Scan for the cell matching the given text and deliver its (x, y) coordinate at center. 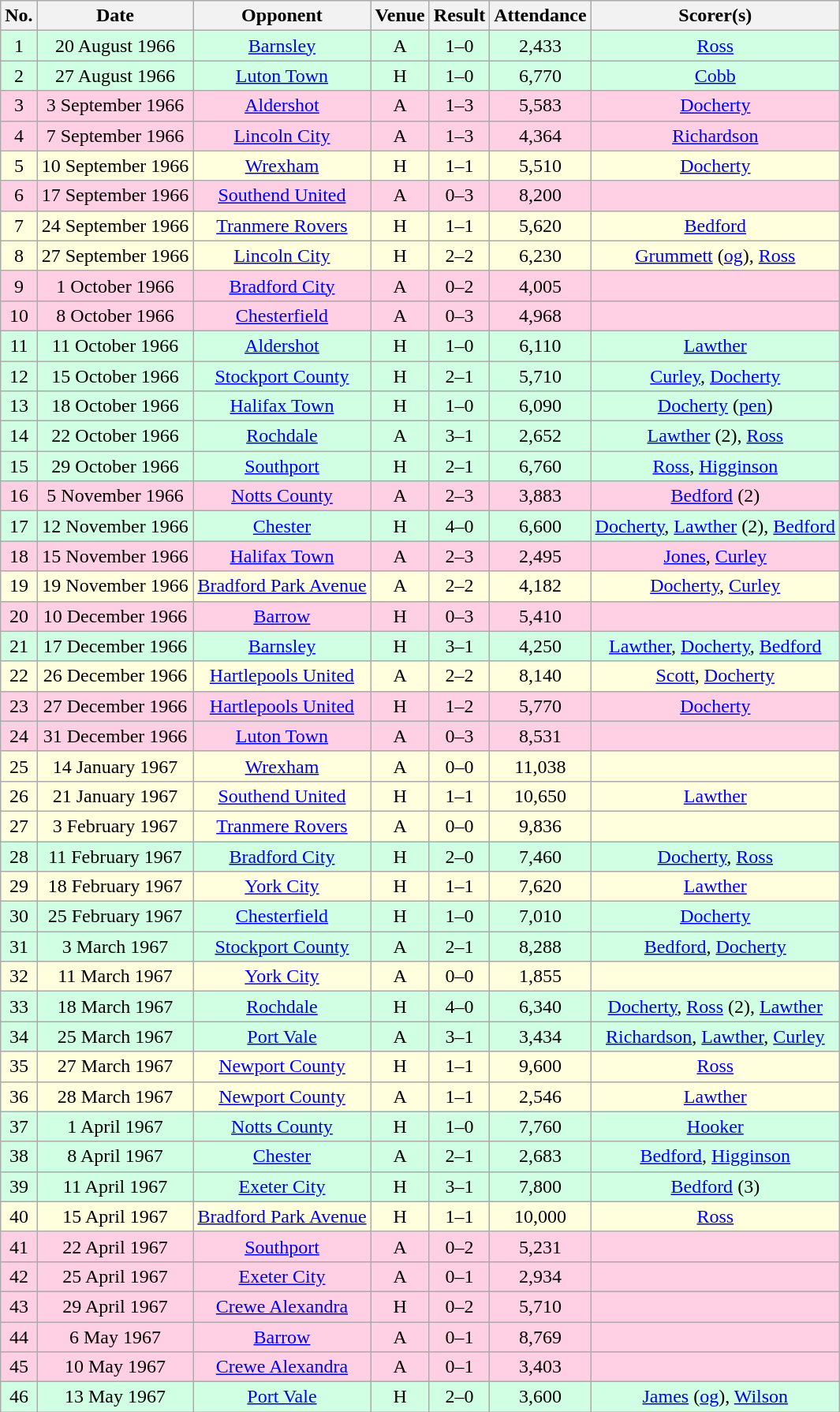
18 March 1967 (115, 1007)
24 September 1966 (115, 226)
Richardson (715, 136)
31 December 1966 (115, 736)
Bedford (3) (715, 1186)
5,510 (540, 166)
8,769 (540, 1337)
21 January 1967 (115, 796)
8,140 (540, 676)
5,770 (540, 706)
27 September 1966 (115, 256)
27 (19, 826)
25 (19, 766)
1 (19, 46)
12 (19, 376)
4 (19, 136)
6,230 (540, 256)
22 October 1966 (115, 436)
22 (19, 676)
7,010 (540, 917)
11 April 1967 (115, 1186)
32 (19, 977)
1 April 1967 (115, 1126)
30 (19, 917)
8,288 (540, 947)
11 March 1967 (115, 977)
42 (19, 1276)
34 (19, 1037)
20 (19, 616)
29 October 1966 (115, 466)
Ross, Higginson (715, 466)
3 (19, 106)
2,683 (540, 1156)
Curley, Docherty (715, 376)
1,855 (540, 977)
10 September 1966 (115, 166)
27 August 1966 (115, 76)
37 (19, 1126)
Date (115, 16)
3,434 (540, 1037)
11 February 1967 (115, 856)
8 April 1967 (115, 1156)
35 (19, 1066)
Venue (400, 16)
2,495 (540, 556)
18 October 1966 (115, 406)
4,250 (540, 646)
25 February 1967 (115, 917)
2,652 (540, 436)
6 (19, 196)
Bedford, Docherty (715, 947)
23 (19, 706)
19 (19, 586)
3,600 (540, 1397)
33 (19, 1007)
1–2 (459, 706)
Docherty, Ross (2), Lawther (715, 1007)
7 September 1966 (115, 136)
Jones, Curley (715, 556)
15 November 1966 (115, 556)
24 (19, 736)
14 January 1967 (115, 766)
18 (19, 556)
Lawther, Docherty, Bedford (715, 646)
10,650 (540, 796)
3 September 1966 (115, 106)
17 (19, 526)
19 November 1966 (115, 586)
21 (19, 646)
6,110 (540, 346)
7,620 (540, 887)
5,231 (540, 1246)
40 (19, 1216)
39 (19, 1186)
3,883 (540, 496)
18 February 1967 (115, 887)
Scorer(s) (715, 16)
James (og), Wilson (715, 1397)
5,620 (540, 226)
27 March 1967 (115, 1066)
6,340 (540, 1007)
Cobb (715, 76)
4,968 (540, 316)
43 (19, 1306)
10 (19, 316)
Docherty, Lawther (2), Bedford (715, 526)
44 (19, 1337)
5,410 (540, 616)
13 May 1967 (115, 1397)
11 (19, 346)
14 (19, 436)
3 March 1967 (115, 947)
6 May 1967 (115, 1337)
11 October 1966 (115, 346)
Opponent (282, 16)
9,600 (540, 1066)
Docherty, Ross (715, 856)
Result (459, 16)
15 (19, 466)
1 October 1966 (115, 286)
Bedford, Higginson (715, 1156)
17 December 1966 (115, 646)
6,600 (540, 526)
Bedford (2) (715, 496)
7,800 (540, 1186)
3,403 (540, 1367)
Bedford (715, 226)
20 August 1966 (115, 46)
10 May 1967 (115, 1367)
10 December 1966 (115, 616)
15 October 1966 (115, 376)
31 (19, 947)
5,583 (540, 106)
9 (19, 286)
15 April 1967 (115, 1216)
28 March 1967 (115, 1096)
26 (19, 796)
5 (19, 166)
7 (19, 226)
6,090 (540, 406)
17 September 1966 (115, 196)
13 (19, 406)
Scott, Docherty (715, 676)
Attendance (540, 16)
28 (19, 856)
2,934 (540, 1276)
27 December 1966 (115, 706)
2 (19, 76)
41 (19, 1246)
8 October 1966 (115, 316)
25 April 1967 (115, 1276)
45 (19, 1367)
3 February 1967 (115, 826)
5 November 1966 (115, 496)
11,038 (540, 766)
2,433 (540, 46)
8 (19, 256)
38 (19, 1156)
4,364 (540, 136)
Docherty, Curley (715, 586)
10,000 (540, 1216)
36 (19, 1096)
Lawther (2), Ross (715, 436)
Grummett (og), Ross (715, 256)
No. (19, 16)
4,182 (540, 586)
6,770 (540, 76)
9,836 (540, 826)
6,760 (540, 466)
22 April 1967 (115, 1246)
7,460 (540, 856)
Docherty (pen) (715, 406)
29 April 1967 (115, 1306)
16 (19, 496)
Hooker (715, 1126)
29 (19, 887)
2,546 (540, 1096)
12 November 1966 (115, 526)
7,760 (540, 1126)
25 March 1967 (115, 1037)
4,005 (540, 286)
46 (19, 1397)
26 December 1966 (115, 676)
Richardson, Lawther, Curley (715, 1037)
8,200 (540, 196)
8,531 (540, 736)
